Identify which cell holds the provided text, then report its [x, y] central coordinate. 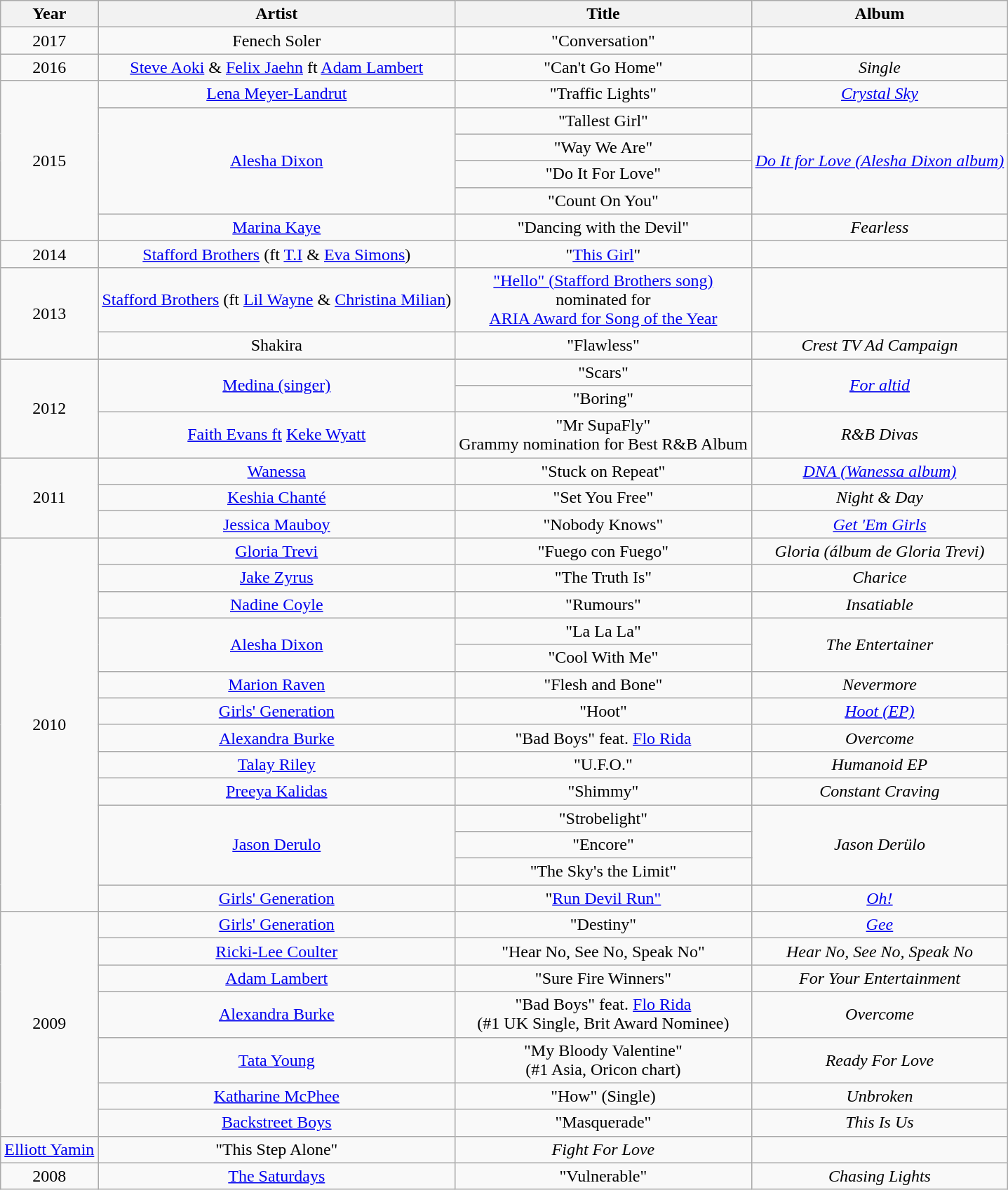
"Bad Boys" feat. Flo Rida [603, 738]
"Way We Are" [603, 147]
Title [603, 14]
"Hello" (Stafford Brothers song)nominated forARIA Award for Song of the Year [603, 299]
Hear No, See No, Speak No [880, 952]
Talay Riley [276, 764]
"Run Devil Run" [603, 898]
Preeya Kalidas [276, 791]
Tata Young [276, 1060]
The Entertainer [880, 644]
"Boring" [603, 399]
"Stuck on Repeat" [603, 471]
"Tallest Girl" [603, 121]
Jake Zyrus [276, 578]
Elliott Yamin [49, 1149]
"La La La" [603, 631]
Marion Raven [276, 684]
Katharine McPhee [276, 1096]
Stafford Brothers (ft Lil Wayne & Christina Milian) [276, 299]
Do It for Love (Alesha Dixon album) [880, 161]
Single [880, 67]
Year [49, 14]
Chasing Lights [880, 1176]
"How" (Single) [603, 1096]
Gloria (álbum de Gloria Trevi) [880, 551]
"Masquerade" [603, 1123]
Jason Derulo [276, 845]
2009 [49, 1024]
"My Bloody Valentine"(#1 Asia, Oricon chart) [603, 1060]
"This Girl" [603, 254]
For Your Entertainment [880, 978]
Medina (singer) [276, 386]
Oh! [880, 898]
Fight For Love [603, 1149]
Gloria Trevi [276, 551]
Artist [276, 14]
Lena Meyer-Landrut [276, 94]
"The Truth Is" [603, 578]
Hoot (EP) [880, 711]
R&B Divas [880, 435]
"Flawless" [603, 345]
2016 [49, 67]
For altid [880, 386]
Ready For Love [880, 1060]
Jason Derülo [880, 845]
"Fuego con Fuego" [603, 551]
Adam Lambert [276, 978]
Keshia Chanté [276, 498]
"Hoot" [603, 711]
"Count On You" [603, 201]
Fearless [880, 227]
Steve Aoki & Felix Jaehn ft Adam Lambert [276, 67]
Humanoid EP [880, 764]
"The Sky's the Limit" [603, 872]
"Cool With Me" [603, 658]
Insatiable [880, 604]
"Vulnerable" [603, 1176]
Get 'Em Girls [880, 525]
"Bad Boys" feat. Flo Rida(#1 UK Single, Brit Award Nominee) [603, 1014]
Marina Kaye [276, 227]
2010 [49, 725]
Fenech Soler [276, 41]
2008 [49, 1176]
2015 [49, 161]
Backstreet Boys [276, 1123]
Wanessa [276, 471]
Shakira [276, 345]
"Flesh and Bone" [603, 684]
2011 [49, 498]
"Conversation" [603, 41]
"Scars" [603, 372]
2014 [49, 254]
"This Step Alone" [276, 1149]
Nevermore [880, 684]
2012 [49, 408]
2013 [49, 313]
Ricki-Lee Coulter [276, 952]
"Set You Free" [603, 498]
Gee [880, 925]
"Rumours" [603, 604]
"Mr SupaFly"Grammy nomination for Best R&B Album [603, 435]
Unbroken [880, 1096]
Constant Craving [880, 791]
"Traffic Lights" [603, 94]
Nadine Coyle [276, 604]
Stafford Brothers (ft T.I & Eva Simons) [276, 254]
Crest TV Ad Campaign [880, 345]
Album [880, 14]
Faith Evans ft Keke Wyatt [276, 435]
Crystal Sky [880, 94]
The Saturdays [276, 1176]
Charice [880, 578]
"Do It For Love" [603, 174]
2017 [49, 41]
Night & Day [880, 498]
"Sure Fire Winners" [603, 978]
"Dancing with the Devil" [603, 227]
"Can't Go Home" [603, 67]
"Strobelight" [603, 818]
"Shimmy" [603, 791]
DNA (Wanessa album) [880, 471]
"U.F.O." [603, 764]
"Destiny" [603, 925]
"Hear No, See No, Speak No" [603, 952]
This Is Us [880, 1123]
"Nobody Knows" [603, 525]
Jessica Mauboy [276, 525]
"Encore" [603, 845]
